For the text-containing cell, return its midpoint in (X, Y) coordinate format. 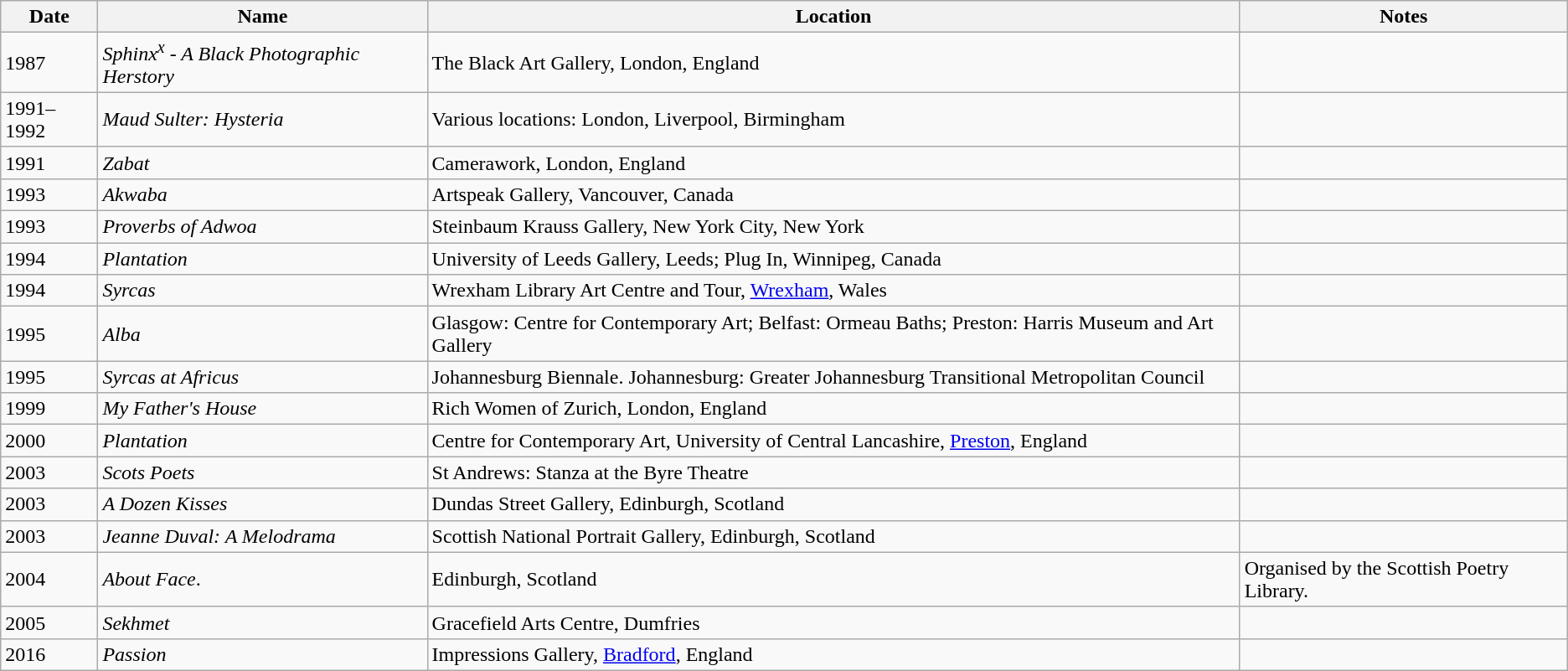
Gracefield Arts Centre, Dumfries (833, 622)
Scots Poets (263, 472)
Zabat (263, 163)
Syrcas at Africus (263, 377)
The Black Art Gallery, London, England (833, 63)
Centre for Contemporary Art, University of Central Lancashire, Preston, England (833, 441)
About Face. (263, 580)
1999 (49, 409)
Maud Sulter: Hysteria (263, 119)
Location (833, 17)
St Andrews: Stanza at the Byre Theatre (833, 472)
Notes (1404, 17)
Akwaba (263, 194)
Name (263, 17)
Scottish National Portrait Gallery, Edinburgh, Scotland (833, 536)
1991 (49, 163)
Date (49, 17)
1991–1992 (49, 119)
Proverbs of Adwoa (263, 227)
Sphinxx - A Black Photographic Herstory (263, 63)
Alba (263, 333)
A Dozen Kisses (263, 504)
Glasgow: Centre for Contemporary Art; Belfast: Ormeau Baths; Preston: Harris Museum and Art Gallery (833, 333)
Edinburgh, Scotland (833, 580)
2004 (49, 580)
Camerawork, London, England (833, 163)
University of Leeds Gallery, Leeds; Plug In, Winnipeg, Canada (833, 259)
Passion (263, 654)
Wrexham Library Art Centre and Tour, Wrexham, Wales (833, 291)
Impressions Gallery, Bradford, England (833, 654)
My Father's House (263, 409)
Syrcas (263, 291)
Artspeak Gallery, Vancouver, Canada (833, 194)
Organised by the Scottish Poetry Library. (1404, 580)
2000 (49, 441)
Rich Women of Zurich, London, England (833, 409)
Johannesburg Biennale. Johannesburg: Greater Johannesburg Transitional Metropolitan Council (833, 377)
Sekhmet (263, 622)
2005 (49, 622)
1987 (49, 63)
Steinbaum Krauss Gallery, New York City, New York (833, 227)
2016 (49, 654)
Various locations: London, Liverpool, Birmingham (833, 119)
Jeanne Duval: A Melodrama (263, 536)
Dundas Street Gallery, Edinburgh, Scotland (833, 504)
